Determine the (x, y) coordinate at the center of the cell enclosing the given text.  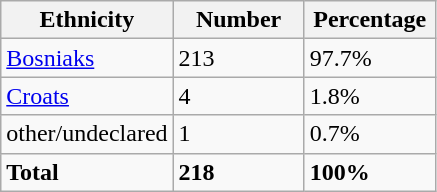
Total (87, 172)
Ethnicity (87, 20)
100% (370, 172)
1.8% (370, 96)
213 (238, 58)
4 (238, 96)
Croats (87, 96)
1 (238, 134)
Percentage (370, 20)
Bosniaks (87, 58)
Number (238, 20)
other/undeclared (87, 134)
97.7% (370, 58)
0.7% (370, 134)
218 (238, 172)
